Identify which cell holds the provided text, then report its [X, Y] central coordinate. 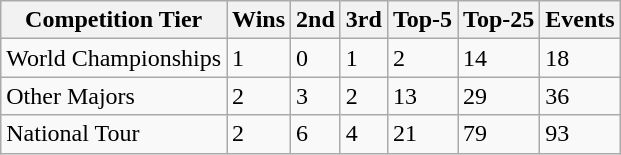
36 [580, 96]
6 [316, 134]
93 [580, 134]
3 [316, 96]
14 [499, 58]
Competition Tier [114, 20]
Events [580, 20]
13 [422, 96]
21 [422, 134]
World Championships [114, 58]
Top-25 [499, 20]
0 [316, 58]
Wins [259, 20]
National Tour [114, 134]
3rd [364, 20]
18 [580, 58]
Top-5 [422, 20]
79 [499, 134]
29 [499, 96]
2nd [316, 20]
Other Majors [114, 96]
4 [364, 134]
